Return the (x, y) coordinate for the center point of the cell that contains the specified text.  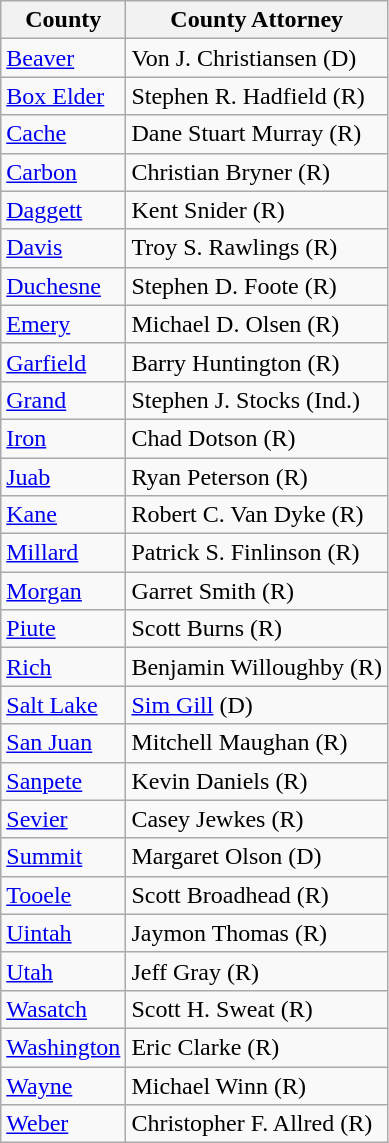
Sanpete (64, 781)
Piute (64, 629)
County (64, 20)
Benjamin Willoughby (R) (257, 667)
Grand (64, 400)
Jeff Gray (R) (257, 971)
Mitchell Maughan (R) (257, 743)
Uintah (64, 933)
Barry Huntington (R) (257, 362)
Sim Gill (D) (257, 705)
Stephen J. Stocks (Ind.) (257, 400)
Davis (64, 248)
Michael Winn (R) (257, 1085)
Von J. Christiansen (D) (257, 58)
Stephen D. Foote (R) (257, 286)
Tooele (64, 895)
Juab (64, 477)
Wayne (64, 1085)
Michael D. Olsen (R) (257, 324)
Eric Clarke (R) (257, 1047)
Scott H. Sweat (R) (257, 1009)
Casey Jewkes (R) (257, 819)
Jaymon Thomas (R) (257, 933)
Garfield (64, 362)
Duchesne (64, 286)
Daggett (64, 210)
Scott Broadhead (R) (257, 895)
Summit (64, 857)
Ryan Peterson (R) (257, 477)
Kevin Daniels (R) (257, 781)
Cache (64, 134)
Kent Snider (R) (257, 210)
Rich (64, 667)
Troy S. Rawlings (R) (257, 248)
Patrick S. Finlinson (R) (257, 553)
Iron (64, 438)
Christopher F. Allred (R) (257, 1124)
Salt Lake (64, 705)
Morgan (64, 591)
Chad Dotson (R) (257, 438)
Christian Bryner (R) (257, 172)
Scott Burns (R) (257, 629)
Beaver (64, 58)
County Attorney (257, 20)
Robert C. Van Dyke (R) (257, 515)
Weber (64, 1124)
Wasatch (64, 1009)
Carbon (64, 172)
Sevier (64, 819)
Stephen R. Hadfield (R) (257, 96)
Box Elder (64, 96)
Garret Smith (R) (257, 591)
Millard (64, 553)
San Juan (64, 743)
Utah (64, 971)
Dane Stuart Murray (R) (257, 134)
Kane (64, 515)
Emery (64, 324)
Margaret Olson (D) (257, 857)
Washington (64, 1047)
